Capture the cell that displays the provided text and extract its (x, y) central coordinate. 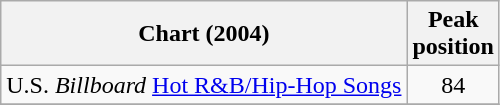
U.S. Billboard Hot R&B/Hip-Hop Songs (204, 85)
84 (453, 85)
Peakposition (453, 34)
Chart (2004) (204, 34)
